Find where the given text appears and provide that cell's center as (x, y) coordinate. 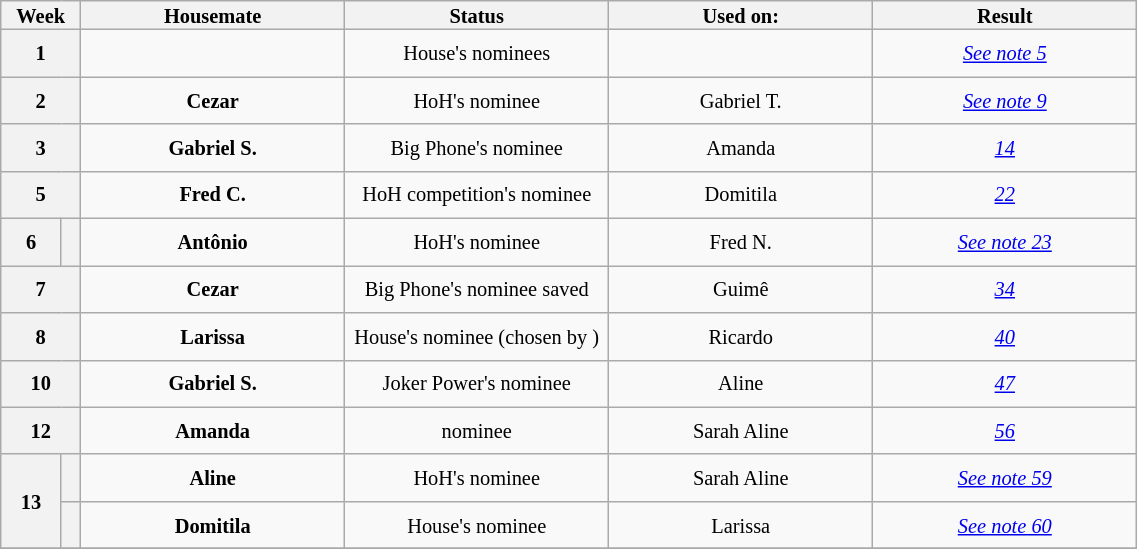
6 (31, 242)
See note 9 (1005, 100)
2 (41, 100)
HoH competition's nominee (477, 194)
Joker Power's nominee (477, 384)
nominee (477, 430)
12 (41, 430)
Status (477, 14)
Ricardo (741, 336)
56 (1005, 430)
Antônio (213, 242)
House's nominee (477, 524)
5 (41, 194)
House's nominees (477, 54)
Guimê (741, 288)
7 (41, 288)
8 (41, 336)
Fred C. (213, 194)
See note 60 (1005, 524)
House's nominee (chosen by ) (477, 336)
Big Phone's nominee saved (477, 288)
Fred N. (741, 242)
1 (41, 54)
14 (1005, 148)
47 (1005, 384)
See note 5 (1005, 54)
10 (41, 384)
Gabriel T. (741, 100)
3 (41, 148)
See note 23 (1005, 242)
Big Phone's nominee (477, 148)
Result (1005, 14)
Week (41, 14)
13 (31, 501)
22 (1005, 194)
See note 59 (1005, 478)
40 (1005, 336)
Housemate (213, 14)
Used on: (741, 14)
34 (1005, 288)
